Determine the [x, y] coordinate at the center of the cell enclosing the given text.  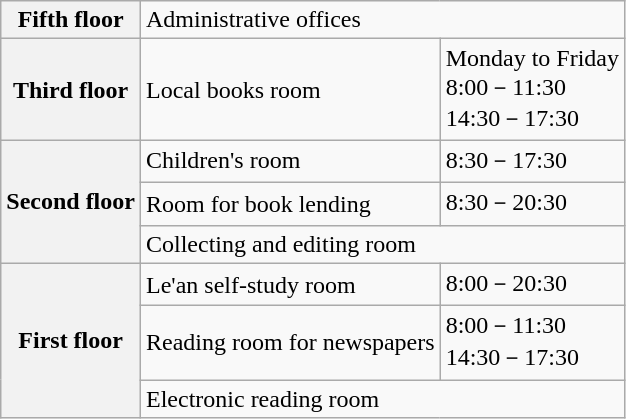
8:00－20:30 [532, 284]
8:30－20:30 [532, 204]
First floor [71, 340]
Local books room [290, 90]
Electronic reading room [382, 399]
Monday to Friday8:00－11:3014:30－17:30 [532, 90]
Children's room [290, 162]
Second floor [71, 202]
Collecting and editing room [382, 244]
8:00－11:3014:30－17:30 [532, 343]
8:30－17:30 [532, 162]
Room for book lending [290, 204]
Reading room for newspapers [290, 343]
Fifth floor [71, 20]
Administrative offices [382, 20]
Third floor [71, 90]
Le'an self-study room [290, 284]
